Search for the cell housing the specified text and yield its (X, Y) center coordinate. 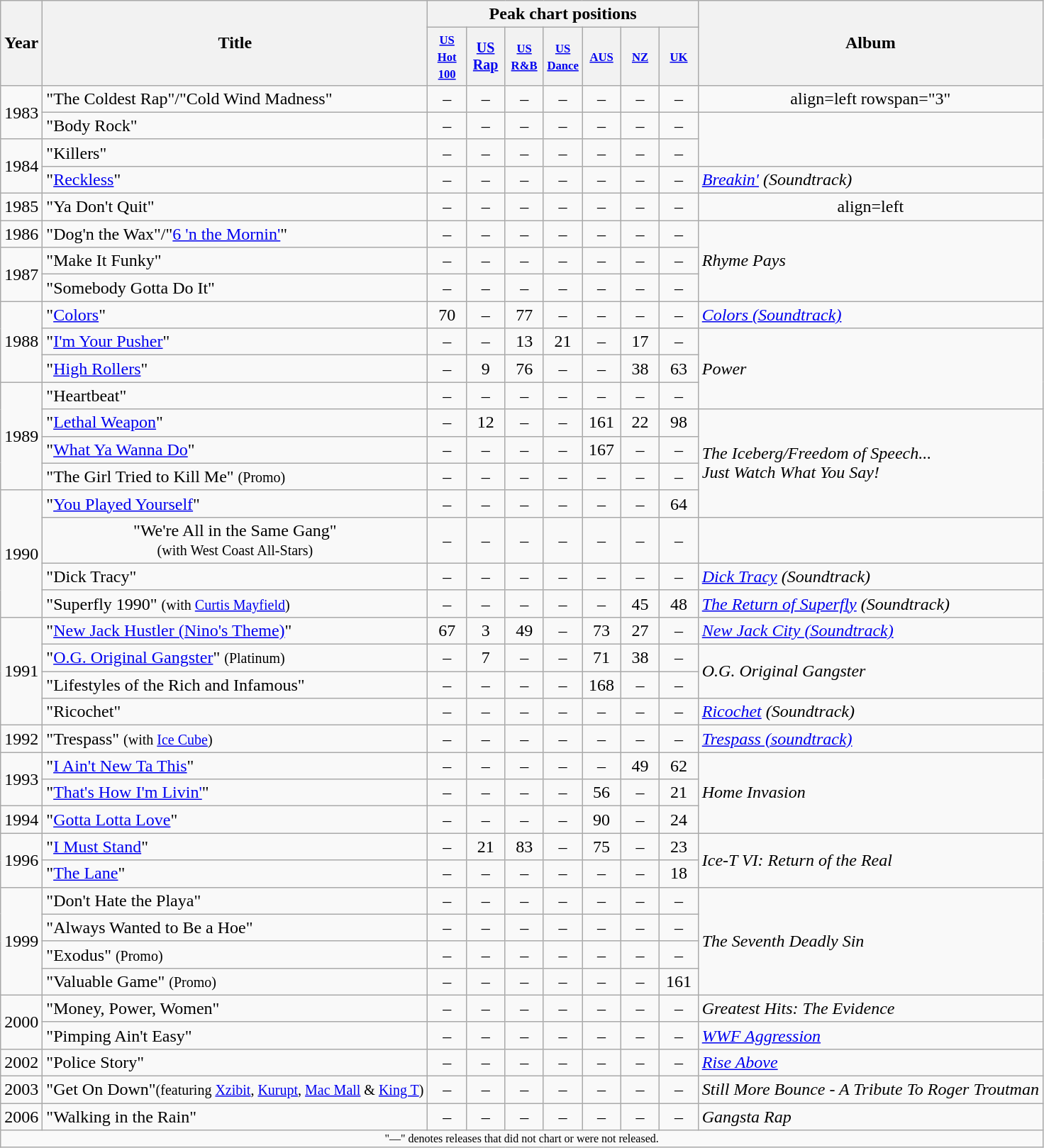
"Get On Down"(featuring Xzibit, Kurupt, Mac Mall & King T) (235, 1090)
2000 (21, 1022)
Home Invasion (870, 793)
1996 (21, 860)
45 (640, 603)
Greatest Hits: The Evidence (870, 1008)
US R&B (524, 57)
70 (447, 315)
Year (21, 43)
"Police Story" (235, 1062)
77 (524, 315)
1985 (21, 207)
"Always Wanted to Be a Hoe" (235, 927)
1990 (21, 553)
17 (640, 342)
1993 (21, 779)
Still More Bounce - A Tribute To Roger Troutman (870, 1090)
Peak chart positions (563, 14)
63 (679, 369)
1988 (21, 342)
9 (485, 369)
"Ya Don't Quit" (235, 207)
"Ricochet" (235, 712)
1983 (21, 112)
Colors (Soundtrack) (870, 315)
align=left rowspan="3" (870, 99)
"Heartbeat" (235, 396)
12 (485, 423)
US Hot 100 (447, 57)
18 (679, 874)
UK (679, 57)
"Superfly 1990" (with Curtis Mayfield) (235, 603)
"Lifestyles of the Rich and Infamous" (235, 685)
Gangsta Rap (870, 1117)
1992 (21, 739)
56 (601, 793)
75 (601, 847)
"Make It Funky" (235, 261)
Rhyme Pays (870, 261)
"Exodus" (Promo) (235, 954)
"Lethal Weapon" (235, 423)
US Rap (485, 57)
167 (601, 450)
"Dick Tracy" (235, 576)
2006 (21, 1117)
67 (447, 630)
13 (524, 342)
"Don't Hate the Playa" (235, 901)
"Reckless" (235, 179)
"We're All in the Same Gang"(with West Coast All-Stars) (235, 540)
1991 (21, 671)
168 (601, 685)
24 (679, 820)
Rise Above (870, 1062)
23 (679, 847)
"Somebody Gotta Do It" (235, 288)
3 (485, 630)
The Return of Superfly (Soundtrack) (870, 603)
"The Lane" (235, 874)
Album (870, 43)
Ricochet (Soundtrack) (870, 712)
"Trespass" (with Ice Cube) (235, 739)
Title (235, 43)
"I'm Your Pusher" (235, 342)
71 (601, 658)
Power (870, 369)
Dick Tracy (Soundtrack) (870, 576)
1999 (21, 941)
27 (640, 630)
48 (679, 603)
64 (679, 503)
22 (640, 423)
The Seventh Deadly Sin (870, 941)
"Gotta Lotta Love" (235, 820)
7 (485, 658)
Trespass (soundtrack) (870, 739)
76 (524, 369)
US Dance (562, 57)
AUS (601, 57)
83 (524, 847)
"Colors" (235, 315)
WWF Aggression (870, 1035)
73 (601, 630)
"Body Rock" (235, 126)
"I Ain't New Ta This" (235, 766)
90 (601, 820)
O.G. Original Gangster (870, 671)
"I Must Stand" (235, 847)
98 (679, 423)
Ice-T VI: Return of the Real (870, 860)
"Walking in the Rain" (235, 1117)
"You Played Yourself" (235, 503)
62 (679, 766)
1984 (21, 166)
"The Coldest Rap"/"Cold Wind Madness" (235, 99)
"O.G. Original Gangster" (Platinum) (235, 658)
1989 (21, 436)
1994 (21, 820)
"What Ya Wanna Do" (235, 450)
"That's How I'm Livin'" (235, 793)
Breakin' (Soundtrack) (870, 179)
align=left (870, 207)
"The Girl Tried to Kill Me" (Promo) (235, 477)
The Iceberg/Freedom of Speech...Just Watch What You Say! (870, 463)
"—" denotes releases that did not chart or were not released. (522, 1139)
"Pimping Ain't Easy" (235, 1035)
New Jack City (Soundtrack) (870, 630)
"Money, Power, Women" (235, 1008)
1987 (21, 274)
"Dog'n the Wax"/"6 'n the Mornin'" (235, 234)
"Killers" (235, 152)
2002 (21, 1062)
"High Rollers" (235, 369)
"New Jack Hustler (Nino's Theme)" (235, 630)
1986 (21, 234)
"Valuable Game" (Promo) (235, 981)
NZ (640, 57)
2003 (21, 1090)
